Provide the (x, y) coordinate of the cell's center where the given text is located.  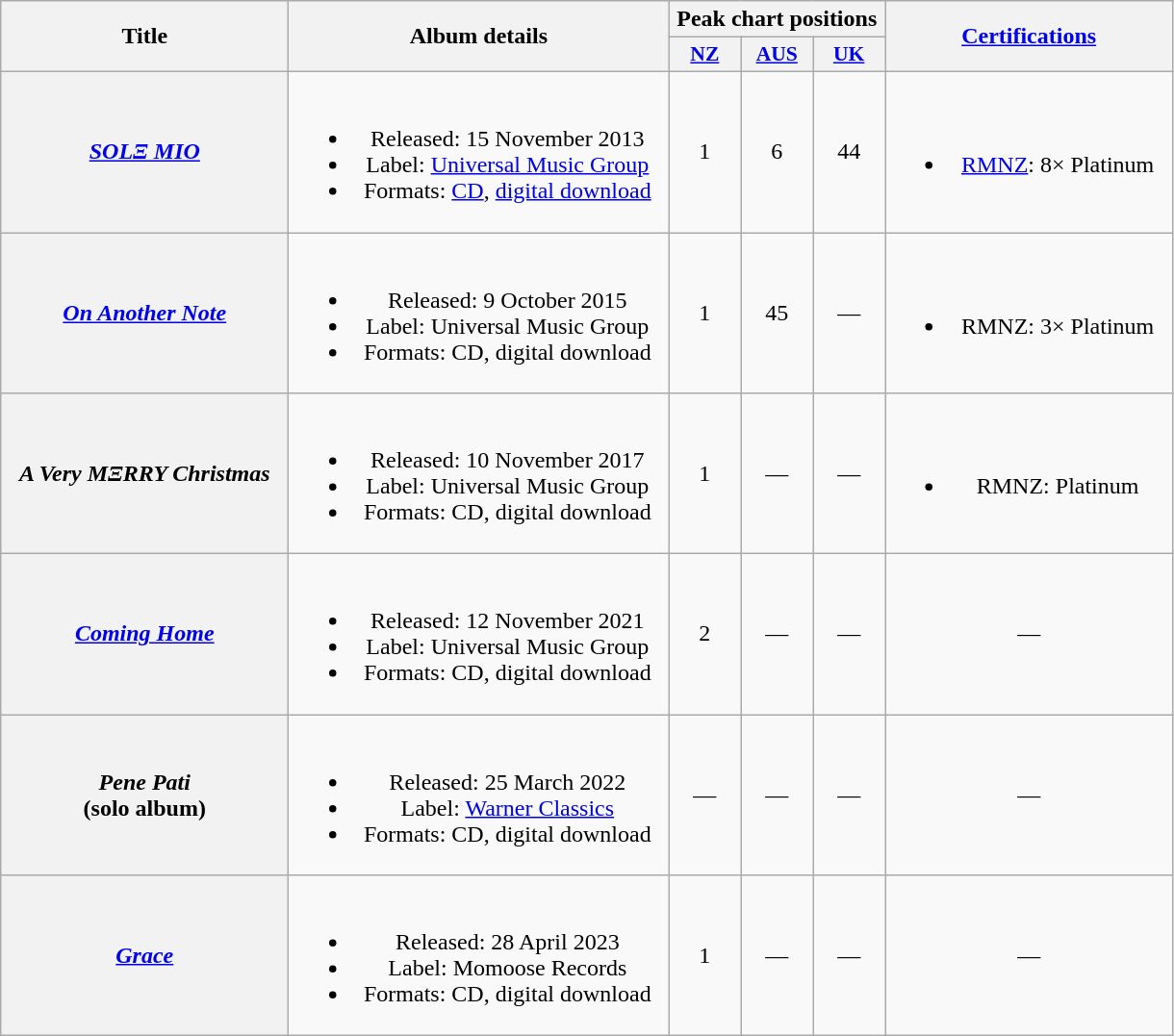
44 (849, 152)
Pene Pati(solo album) (144, 795)
Released: 9 October 2015Label: Universal Music GroupFormats: CD, digital download (479, 314)
On Another Note (144, 314)
AUS (778, 55)
Coming Home (144, 635)
RMNZ: 8× Platinum (1030, 152)
SOLΞ MIO (144, 152)
NZ (704, 55)
2 (704, 635)
Released: 10 November 2017Label: Universal Music GroupFormats: CD, digital download (479, 473)
Title (144, 37)
Grace (144, 956)
Certifications (1030, 37)
Released: 12 November 2021Label: Universal Music GroupFormats: CD, digital download (479, 635)
Peak chart positions (778, 19)
Released: 28 April 2023Label: Momoose RecordsFormats: CD, digital download (479, 956)
Released: 15 November 2013Label: Universal Music GroupFormats: CD, digital download (479, 152)
45 (778, 314)
A Very MΞRRY Christmas (144, 473)
UK (849, 55)
Album details (479, 37)
Released: 25 March 2022Label: Warner ClassicsFormats: CD, digital download (479, 795)
RMNZ: Platinum (1030, 473)
RMNZ: 3× Platinum (1030, 314)
6 (778, 152)
